Extract the (x, y) coordinate from the center of the cell holding the provided text.  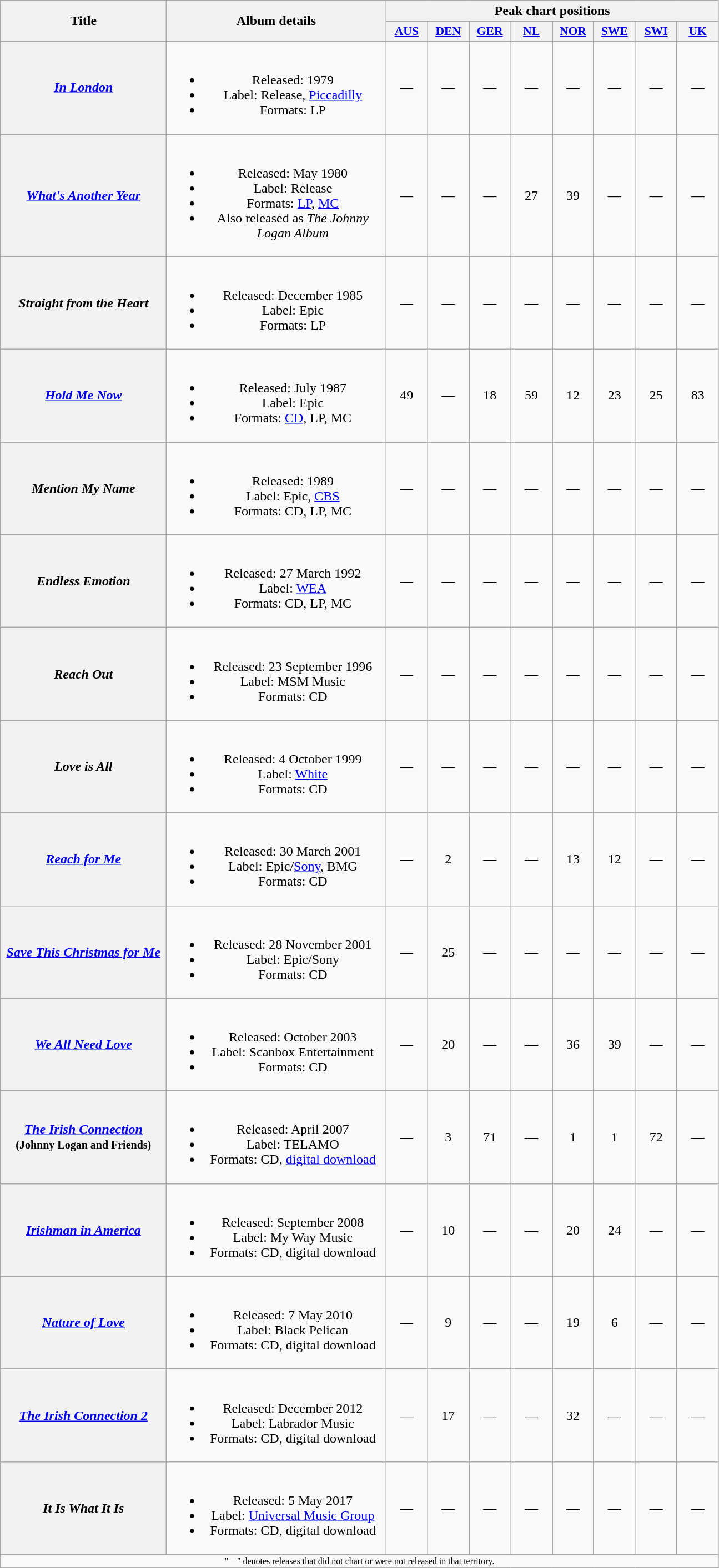
Released: 5 May 2017Label: Universal Music GroupFormats: CD, digital download (276, 1508)
Released: 1979Label: Release, PiccadillyFormats: LP (276, 88)
Reach Out (83, 674)
3 (449, 1137)
Released: April 2007Label: TELAMOFormats: CD, digital download (276, 1137)
SWI (656, 32)
Released: October 2003Label: Scanbox EntertainmentFormats: CD (276, 1044)
"—" denotes releases that did not chart or were not released in that territory. (360, 1561)
36 (573, 1044)
GER (490, 32)
Save This Christmas for Me (83, 952)
The Irish Connection 2 (83, 1415)
10 (449, 1230)
NL (532, 32)
Released: September 2008Label: My Way MusicFormats: CD, digital download (276, 1230)
Released: 27 March 1992Label: WEAFormats: CD, LP, MC (276, 581)
What's Another Year (83, 195)
9 (449, 1323)
Peak chart positions (552, 11)
Nature of Love (83, 1323)
Hold Me Now (83, 396)
We All Need Love (83, 1044)
Released: 1989Label: Epic, CBSFormats: CD, LP, MC (276, 488)
Released: 4 October 1999Label: WhiteFormats: CD (276, 767)
AUS (406, 32)
49 (406, 396)
Album details (276, 21)
24 (614, 1230)
Irishman in America (83, 1230)
23 (614, 396)
It Is What It Is (83, 1508)
Released: May 1980Label: ReleaseFormats: LP, MCAlso released as The Johnny Logan Album (276, 195)
Title (83, 21)
NOR (573, 32)
UK (697, 32)
Endless Emotion (83, 581)
17 (449, 1415)
Mention My Name (83, 488)
32 (573, 1415)
83 (697, 396)
DEN (449, 32)
72 (656, 1137)
The Irish Connection (Johnny Logan and Friends) (83, 1137)
18 (490, 396)
2 (449, 859)
Released: 23 September 1996Label: MSM MusicFormats: CD (276, 674)
SWE (614, 32)
Released: December 2012Label: Labrador MusicFormats: CD, digital download (276, 1415)
59 (532, 396)
6 (614, 1323)
Love is All (83, 767)
71 (490, 1137)
Released: 30 March 2001Label: Epic/Sony, BMGFormats: CD (276, 859)
In London (83, 88)
Released: 7 May 2010Label: Black PelicanFormats: CD, digital download (276, 1323)
13 (573, 859)
Released: December 1985Label: EpicFormats: LP (276, 303)
19 (573, 1323)
Reach for Me (83, 859)
Straight from the Heart (83, 303)
Released: July 1987Label: EpicFormats: CD, LP, MC (276, 396)
27 (532, 195)
Released: 28 November 2001Label: Epic/SonyFormats: CD (276, 952)
